Scan for the cell matching the given text and deliver its [X, Y] coordinate at center. 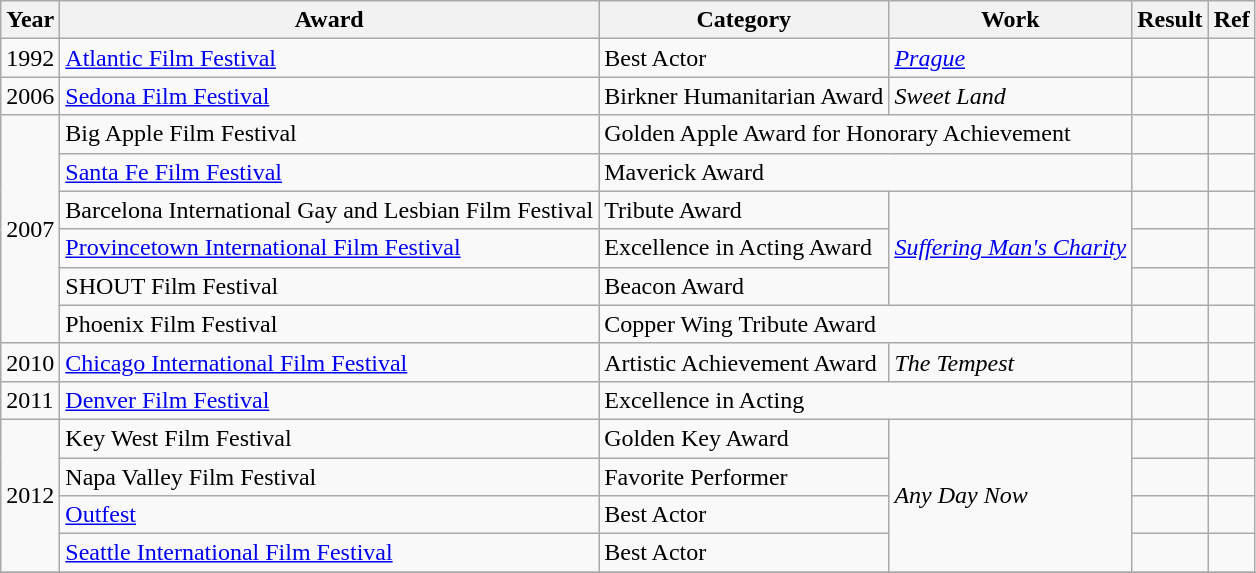
Big Apple Film Festival [330, 134]
Chicago International Film Festival [330, 362]
Napa Valley Film Festival [330, 477]
The Tempest [1010, 362]
2007 [30, 229]
Tribute Award [744, 210]
Excellence in Acting Award [744, 248]
2010 [30, 362]
Award [330, 20]
Atlantic Film Festival [330, 58]
Golden Apple Award for Honorary Achievement [866, 134]
Sedona Film Festival [330, 96]
Copper Wing Tribute Award [866, 324]
Maverick Award [866, 172]
Key West Film Festival [330, 438]
Year [30, 20]
2006 [30, 96]
Sweet Land [1010, 96]
Any Day Now [1010, 495]
Outfest [330, 515]
2012 [30, 495]
Result [1170, 20]
Favorite Performer [744, 477]
Provincetown International Film Festival [330, 248]
Artistic Achievement Award [744, 362]
Work [1010, 20]
SHOUT Film Festival [330, 286]
Suffering Man's Charity [1010, 248]
1992 [30, 58]
Phoenix Film Festival [330, 324]
Denver Film Festival [330, 400]
Beacon Award [744, 286]
Ref [1232, 20]
Golden Key Award [744, 438]
Birkner Humanitarian Award [744, 96]
2011 [30, 400]
Seattle International Film Festival [330, 553]
Barcelona International Gay and Lesbian Film Festival [330, 210]
Prague [1010, 58]
Excellence in Acting [866, 400]
Santa Fe Film Festival [330, 172]
Category [744, 20]
